Pinpoint the cell where the given text exists, returning its (X, Y) midpoint coordinate. 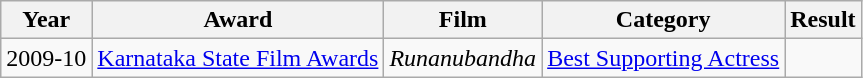
Best Supporting Actress (664, 58)
Award (238, 20)
Karnataka State Film Awards (238, 58)
Runanubandha (463, 58)
Year (46, 20)
Film (463, 20)
Category (664, 20)
Result (823, 20)
2009-10 (46, 58)
